Find where the given text appears and provide that cell's center as (x, y) coordinate. 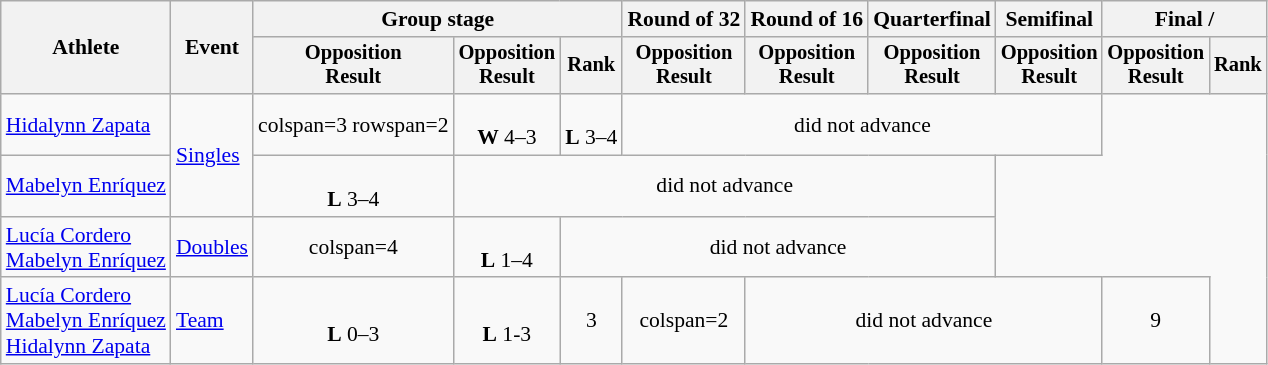
Team (212, 322)
Round of 16 (806, 19)
Lucía CorderoMabelyn EnríquezHidalynn Zapata (86, 322)
Hidalynn Zapata (86, 124)
Group stage (438, 19)
Semifinal (1050, 19)
colspan=4 (354, 248)
W 4–3 (508, 124)
colspan=2 (684, 322)
Round of 32 (684, 19)
Singles (212, 155)
Doubles (212, 248)
L 1–4 (508, 248)
3 (591, 322)
Final / (1184, 19)
Lucía CorderoMabelyn Enríquez (86, 248)
Quarterfinal (932, 19)
colspan=3 rowspan=2 (354, 124)
L 0–3 (354, 322)
Athlete (86, 48)
Event (212, 48)
9 (1156, 322)
L 1-3 (508, 322)
Mabelyn Enríquez (86, 186)
